Locate the cell with the specified text and output its (X, Y) center coordinate. 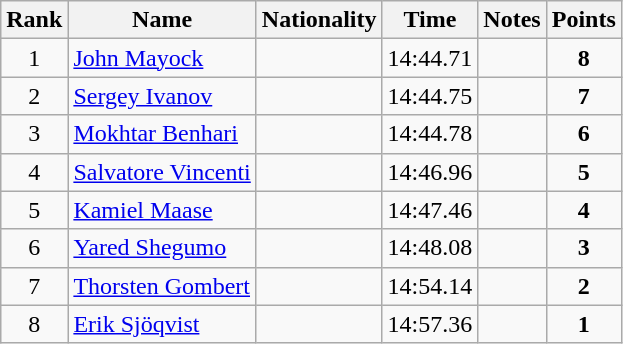
14:47.46 (430, 210)
Notes (512, 20)
14:46.96 (430, 172)
Time (430, 20)
John Mayock (162, 58)
Erik Sjöqvist (162, 324)
Yared Shegumo (162, 248)
14:54.14 (430, 286)
Name (162, 20)
14:57.36 (430, 324)
Salvatore Vincenti (162, 172)
Sergey Ivanov (162, 96)
Points (584, 20)
14:44.71 (430, 58)
14:44.78 (430, 134)
Nationality (319, 20)
14:44.75 (430, 96)
Rank (34, 20)
Thorsten Gombert (162, 286)
Kamiel Maase (162, 210)
Mokhtar Benhari (162, 134)
14:48.08 (430, 248)
